Provide the (x, y) coordinate of the cell's center where the given text is located.  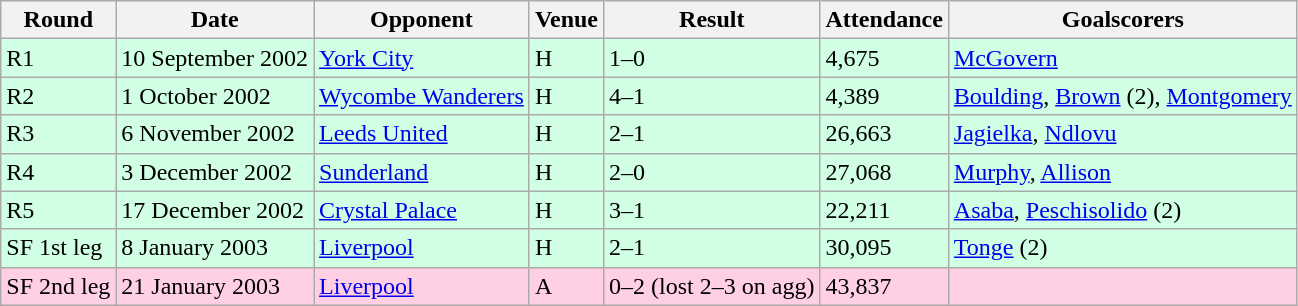
SF 1st leg (58, 248)
R1 (58, 58)
Murphy, Allison (1122, 172)
Opponent (422, 20)
Attendance (884, 20)
3 December 2002 (215, 172)
Tonge (2) (1122, 248)
6 November 2002 (215, 134)
R5 (58, 210)
Jagielka, Ndlovu (1122, 134)
Boulding, Brown (2), Montgomery (1122, 96)
Sunderland (422, 172)
4,389 (884, 96)
27,068 (884, 172)
Leeds United (422, 134)
R2 (58, 96)
43,837 (884, 286)
2–0 (712, 172)
Wycombe Wanderers (422, 96)
Date (215, 20)
10 September 2002 (215, 58)
York City (422, 58)
McGovern (1122, 58)
4,675 (884, 58)
22,211 (884, 210)
R3 (58, 134)
4–1 (712, 96)
3–1 (712, 210)
30,095 (884, 248)
Asaba, Peschisolido (2) (1122, 210)
SF 2nd leg (58, 286)
A (566, 286)
1–0 (712, 58)
Crystal Palace (422, 210)
Result (712, 20)
0–2 (lost 2–3 on agg) (712, 286)
R4 (58, 172)
8 January 2003 (215, 248)
21 January 2003 (215, 286)
Venue (566, 20)
26,663 (884, 134)
Goalscorers (1122, 20)
1 October 2002 (215, 96)
17 December 2002 (215, 210)
Round (58, 20)
